Capture the cell that displays the provided text and extract its [X, Y] central coordinate. 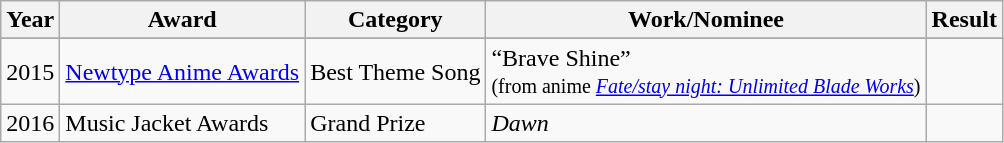
Best Theme Song [396, 72]
Year [30, 20]
Category [396, 20]
Grand Prize [396, 123]
Result [964, 20]
“Brave Shine” (from anime Fate/stay night: Unlimited Blade Works) [706, 72]
Work/Nominee [706, 20]
2015 [30, 72]
2016 [30, 123]
Music Jacket Awards [182, 123]
Award [182, 20]
Dawn [706, 123]
Newtype Anime Awards [182, 72]
